Provide the (X, Y) coordinate of the cell's center where the given text is located.  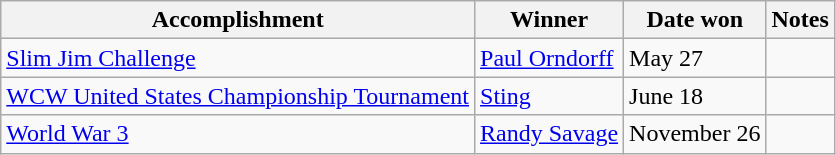
Notes (800, 20)
May 27 (695, 58)
Slim Jim Challenge (238, 58)
Date won (695, 20)
Paul Orndorff (550, 58)
WCW United States Championship Tournament (238, 96)
Winner (550, 20)
Sting (550, 96)
World War 3 (238, 134)
Accomplishment (238, 20)
Randy Savage (550, 134)
June 18 (695, 96)
November 26 (695, 134)
